Determine the [X, Y] coordinate at the center of the cell enclosing the given text.  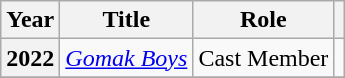
Gomak Boys [126, 58]
2022 [30, 58]
Title [126, 20]
Role [264, 20]
Cast Member [264, 58]
Year [30, 20]
